Locate the cell with the specified text and output its [X, Y] center coordinate. 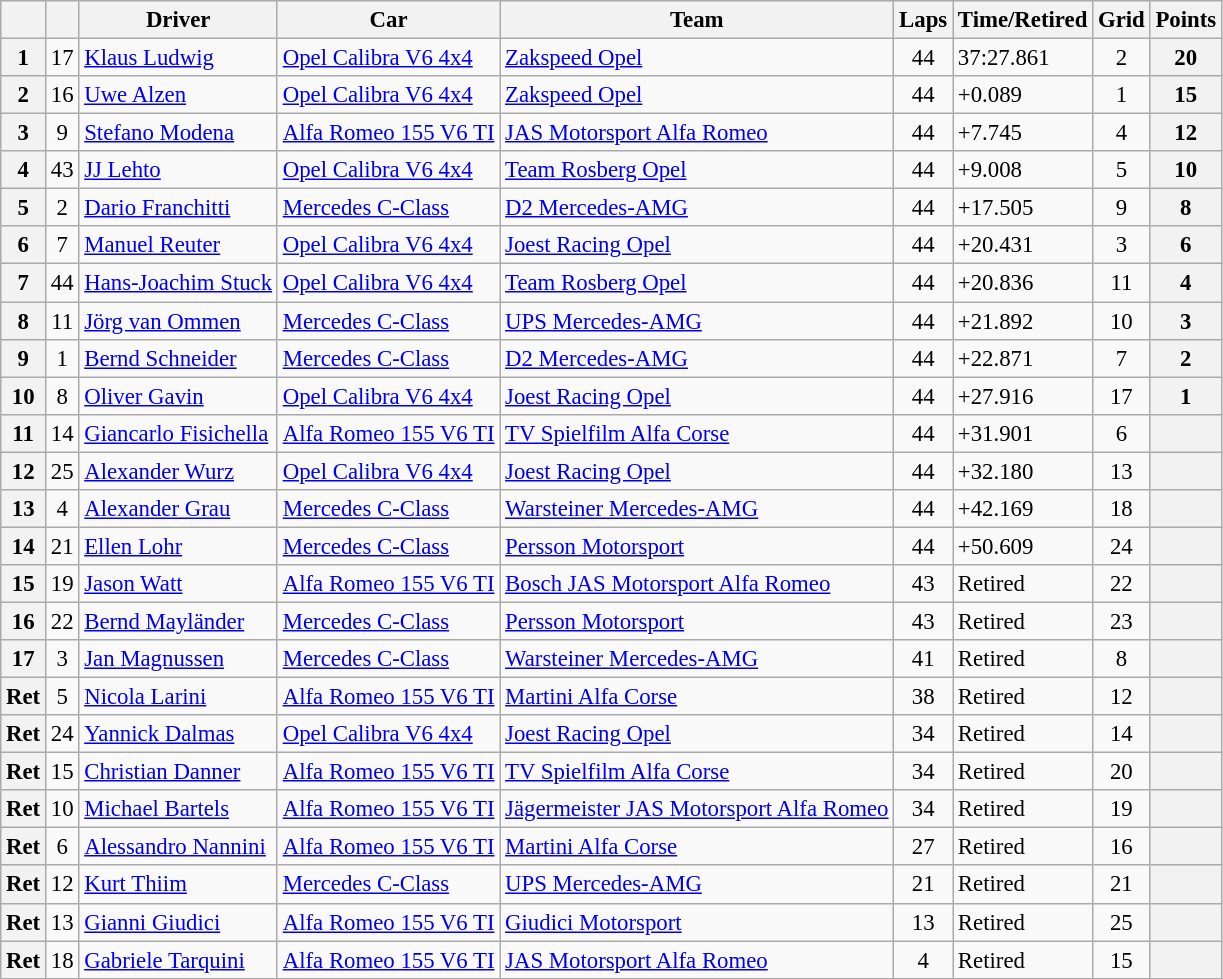
Stefano Modena [178, 133]
+27.916 [1023, 396]
Michael Bartels [178, 809]
Dario Franchitti [178, 208]
27 [924, 847]
Hans-Joachim Stuck [178, 283]
23 [1122, 621]
+20.431 [1023, 245]
+0.089 [1023, 95]
Alexander Grau [178, 509]
Manuel Reuter [178, 245]
+7.745 [1023, 133]
Car [388, 20]
+9.008 [1023, 170]
+32.180 [1023, 471]
Jason Watt [178, 584]
Ellen Lohr [178, 546]
Jörg van Ommen [178, 321]
Uwe Alzen [178, 95]
Gianni Giudici [178, 922]
Grid [1122, 20]
Klaus Ludwig [178, 58]
+22.871 [1023, 358]
41 [924, 659]
+20.836 [1023, 283]
Jägermeister JAS Motorsport Alfa Romeo [697, 809]
Driver [178, 20]
Team [697, 20]
Alessandro Nannini [178, 847]
Bernd Schneider [178, 358]
+31.901 [1023, 433]
+17.505 [1023, 208]
Alexander Wurz [178, 471]
Points [1186, 20]
Oliver Gavin [178, 396]
Laps [924, 20]
+21.892 [1023, 321]
JJ Lehto [178, 170]
Gabriele Tarquini [178, 960]
38 [924, 697]
Jan Magnussen [178, 659]
Yannick Dalmas [178, 734]
Giancarlo Fisichella [178, 433]
Time/Retired [1023, 20]
Nicola Larini [178, 697]
Giudici Motorsport [697, 922]
+42.169 [1023, 509]
Christian Danner [178, 772]
Bosch JAS Motorsport Alfa Romeo [697, 584]
Bernd Mayländer [178, 621]
+50.609 [1023, 546]
Kurt Thiim [178, 885]
37:27.861 [1023, 58]
